Extract the [X, Y] coordinate from the center of the cell holding the provided text.  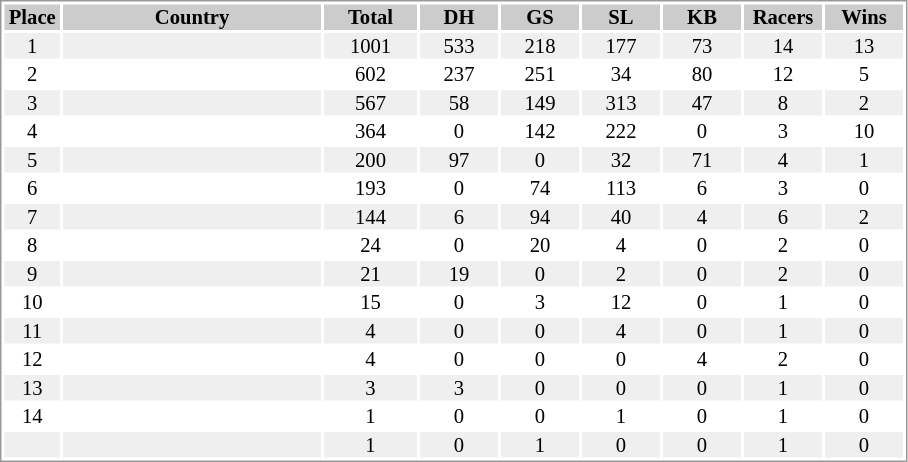
DH [459, 17]
9 [32, 274]
74 [540, 189]
200 [370, 160]
Racers [783, 17]
Total [370, 17]
364 [370, 131]
237 [459, 75]
218 [540, 46]
80 [702, 75]
177 [621, 46]
19 [459, 274]
40 [621, 217]
20 [540, 245]
97 [459, 160]
Country [192, 17]
15 [370, 303]
149 [540, 103]
SL [621, 17]
313 [621, 103]
GS [540, 17]
1001 [370, 46]
47 [702, 103]
34 [621, 75]
222 [621, 131]
21 [370, 274]
58 [459, 103]
193 [370, 189]
251 [540, 75]
Wins [864, 17]
142 [540, 131]
KB [702, 17]
32 [621, 160]
Place [32, 17]
11 [32, 331]
533 [459, 46]
7 [32, 217]
602 [370, 75]
94 [540, 217]
73 [702, 46]
71 [702, 160]
567 [370, 103]
144 [370, 217]
113 [621, 189]
24 [370, 245]
